Capture the cell that displays the provided text and extract its [X, Y] central coordinate. 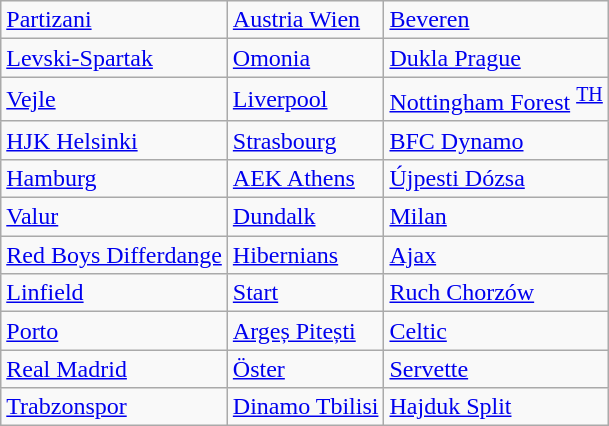
Servette [496, 369]
AEK Athens [306, 178]
Valur [114, 217]
Újpesti Dózsa [496, 178]
Hajduk Split [496, 407]
Real Madrid [114, 369]
Ruch Chorzów [496, 293]
Dinamo Tbilisi [306, 407]
Dundalk [306, 217]
Vejle [114, 100]
Ajax [496, 255]
Liverpool [306, 100]
Beveren [496, 20]
Nottingham Forest TH [496, 100]
HJK Helsinki [114, 140]
Hamburg [114, 178]
Dukla Prague [496, 58]
Austria Wien [306, 20]
Hibernians [306, 255]
Strasbourg [306, 140]
Start [306, 293]
Partizani [114, 20]
Trabzonspor [114, 407]
Argeș Pitești [306, 331]
Öster [306, 369]
Omonia [306, 58]
Red Boys Differdange [114, 255]
Milan [496, 217]
Porto [114, 331]
BFC Dynamo [496, 140]
Levski-Spartak [114, 58]
Linfield [114, 293]
Celtic [496, 331]
